Determine the (x, y) coordinate at the center of the cell enclosing the given text.  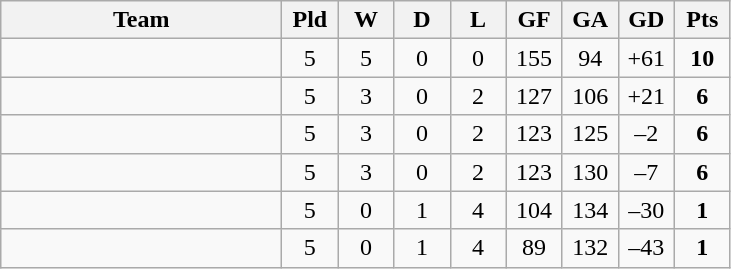
+61 (646, 58)
–43 (646, 248)
134 (590, 210)
GF (534, 20)
10 (702, 58)
Pts (702, 20)
106 (590, 96)
D (422, 20)
–2 (646, 134)
Team (142, 20)
104 (534, 210)
GA (590, 20)
94 (590, 58)
125 (590, 134)
L (478, 20)
127 (534, 96)
132 (590, 248)
+21 (646, 96)
–30 (646, 210)
Pld (310, 20)
GD (646, 20)
155 (534, 58)
W (366, 20)
89 (534, 248)
130 (590, 172)
–7 (646, 172)
